Capture the cell that displays the provided text and extract its (X, Y) central coordinate. 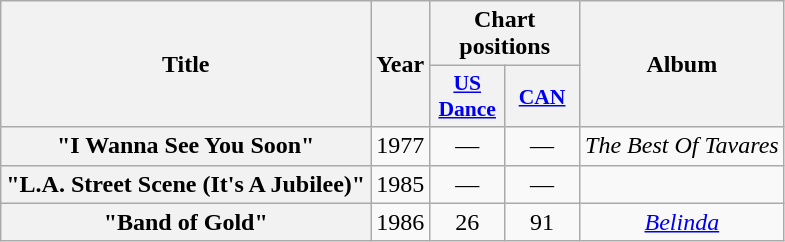
"L.A. Street Scene (It's A Jubilee)" (186, 184)
Chart positions (505, 34)
Album (682, 64)
26 (468, 222)
1985 (400, 184)
Belinda (682, 222)
CAN (542, 96)
"Band of Gold" (186, 222)
91 (542, 222)
1986 (400, 222)
Title (186, 64)
The Best Of Tavares (682, 146)
"I Wanna See You Soon" (186, 146)
USDance (468, 96)
Year (400, 64)
1977 (400, 146)
